Return (X, Y) of the center of cell containing provided text 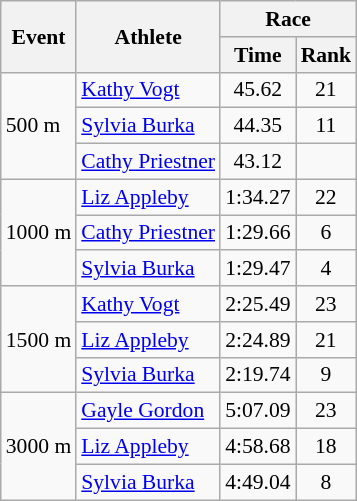
Gayle Gordon (148, 411)
9 (326, 375)
8 (326, 482)
1:34.27 (258, 197)
1:29.66 (258, 233)
Event (38, 36)
1000 m (38, 232)
22 (326, 197)
45.62 (258, 90)
2:25.49 (258, 304)
4:58.68 (258, 447)
1500 m (38, 340)
44.35 (258, 126)
3000 m (38, 446)
11 (326, 126)
500 m (38, 126)
5:07.09 (258, 411)
Rank (326, 55)
6 (326, 233)
43.12 (258, 162)
2:19.74 (258, 375)
4 (326, 269)
1:29.47 (258, 269)
Race (288, 19)
Athlete (148, 36)
18 (326, 447)
4:49.04 (258, 482)
2:24.89 (258, 340)
Time (258, 55)
